Output the (x, y) coordinate of the center of the cell containing the given text.  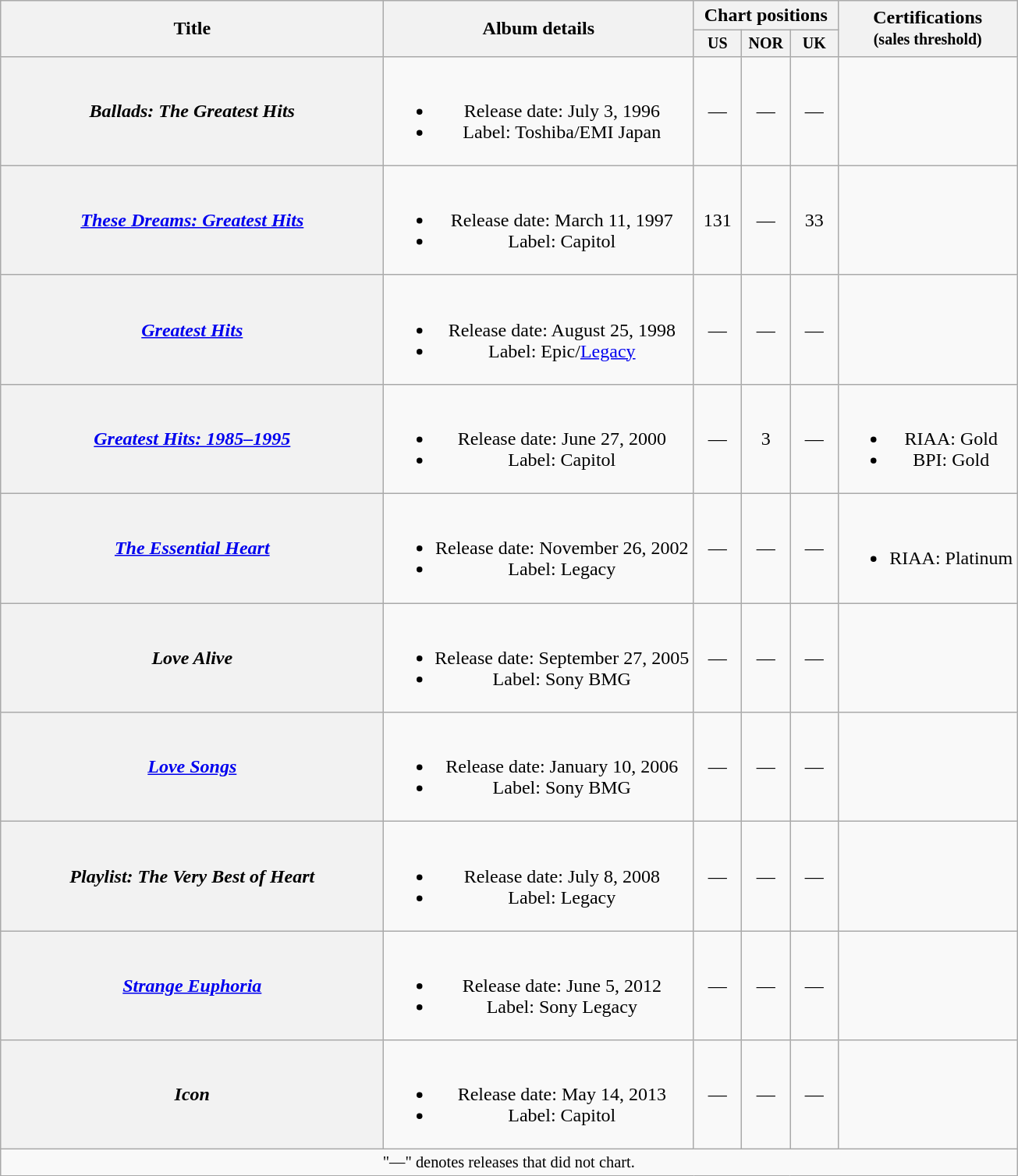
Love Songs (192, 767)
Release date: July 8, 2008Label: Legacy (538, 876)
RIAA: Platinum (928, 549)
The Essential Heart (192, 549)
Icon (192, 1095)
Certifications(sales threshold) (928, 29)
Album details (538, 29)
Release date: March 11, 1997Label: Capitol (538, 220)
Ballads: The Greatest Hits (192, 111)
UK (814, 44)
Release date: September 27, 2005Label: Sony BMG (538, 658)
Love Alive (192, 658)
Release date: November 26, 2002Label: Legacy (538, 549)
Playlist: The Very Best of Heart (192, 876)
Release date: August 25, 1998Label: Epic/Legacy (538, 329)
NOR (766, 44)
RIAA: GoldBPI: Gold (928, 439)
131 (718, 220)
Chart positions (766, 16)
These Dreams: Greatest Hits (192, 220)
Title (192, 29)
Release date: May 14, 2013Label: Capitol (538, 1095)
Release date: June 5, 2012Label: Sony Legacy (538, 986)
Greatest Hits (192, 329)
Release date: June 27, 2000Label: Capitol (538, 439)
3 (766, 439)
US (718, 44)
"—" denotes releases that did not chart. (509, 1163)
33 (814, 220)
Greatest Hits: 1985–1995 (192, 439)
Strange Euphoria (192, 986)
Release date: January 10, 2006Label: Sony BMG (538, 767)
Release date: July 3, 1996Label: Toshiba/EMI Japan (538, 111)
